Identify which cell holds the provided text, then report its [x, y] central coordinate. 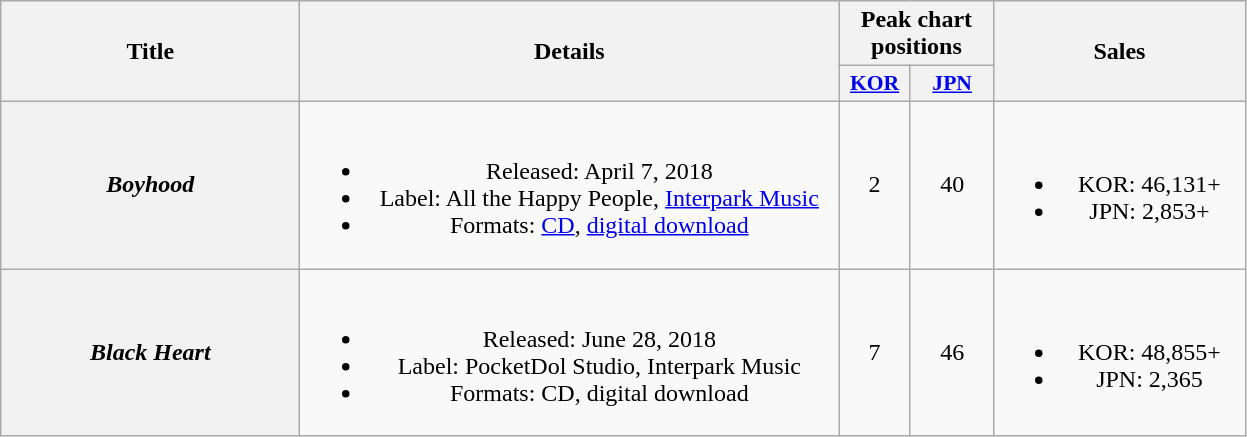
Title [150, 52]
Boyhood [150, 184]
Black Heart [150, 352]
Details [570, 52]
KOR: 48,855+JPN: 2,365 [1120, 352]
2 [875, 184]
Released: April 7, 2018Label: All the Happy People, Interpark MusicFormats: CD, digital download [570, 184]
Peak chart positions [916, 34]
Released: June 28, 2018Label: PocketDol Studio, Interpark MusicFormats: CD, digital download [570, 352]
46 [952, 352]
KOR [875, 84]
KOR: 46,131+JPN: 2,853+ [1120, 184]
Sales [1120, 52]
7 [875, 352]
40 [952, 184]
JPN [952, 84]
